Output the (x, y) coordinate of the center of the cell containing the given text.  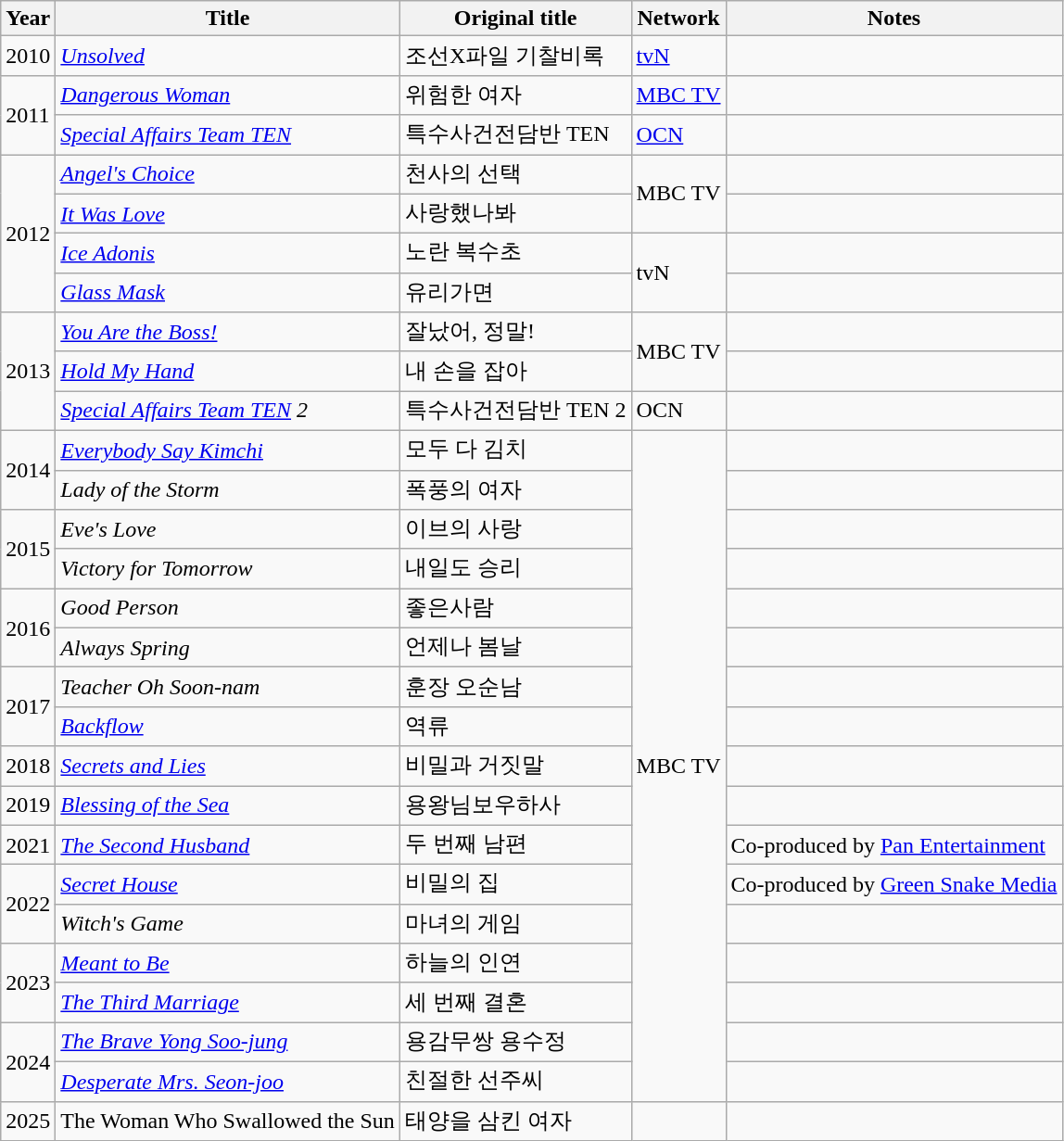
2024 (28, 1062)
The Second Husband (228, 845)
Ice Adonis (228, 254)
Co-produced by Green Snake Media (893, 884)
언제나 봄날 (515, 647)
Lady of the Storm (228, 489)
내 손을 잡아 (515, 371)
마녀의 게임 (515, 923)
특수사건전담반 TEN (515, 135)
잘났어, 정말! (515, 332)
용감무쌍 용수정 (515, 1042)
천사의 선택 (515, 174)
Unsolved (228, 56)
Secrets and Lies (228, 766)
내일도 승리 (515, 569)
2021 (28, 845)
The Brave Yong Soo-jung (228, 1042)
Victory for Tomorrow (228, 569)
역류 (515, 727)
The Woman Who Swallowed the Sun (228, 1122)
Witch's Game (228, 923)
Desperate Mrs. Seon-joo (228, 1081)
용왕님보우하사 (515, 806)
모두 다 김치 (515, 450)
Dangerous Woman (228, 95)
Hold My Hand (228, 371)
2017 (28, 706)
Blessing of the Sea (228, 806)
Backflow (228, 727)
2018 (28, 766)
Glass Mask (228, 293)
폭풍의 여자 (515, 489)
태양을 삼킨 여자 (515, 1122)
Always Spring (228, 647)
Good Person (228, 608)
2019 (28, 806)
It Was Love (228, 213)
이브의 사랑 (515, 530)
조선X파일 기찰비록 (515, 56)
Co-produced by Pan Entertainment (893, 845)
2015 (28, 549)
사랑했나봐 (515, 213)
Special Affairs Team TEN 2 (228, 412)
2016 (28, 628)
Original title (515, 19)
좋은사람 (515, 608)
2013 (28, 372)
노란 복수초 (515, 254)
2014 (28, 469)
Eve's Love (228, 530)
Notes (893, 19)
Secret House (228, 884)
위험한 여자 (515, 95)
Angel's Choice (228, 174)
친절한 선주씨 (515, 1081)
비밀의 집 (515, 884)
비밀과 거짓말 (515, 766)
두 번째 남편 (515, 845)
You Are the Boss! (228, 332)
2012 (28, 233)
특수사건전담반 TEN 2 (515, 412)
유리가면 (515, 293)
Title (228, 19)
2023 (28, 983)
Everybody Say Kimchi (228, 450)
2011 (28, 115)
Network (678, 19)
Meant to Be (228, 964)
세 번째 결혼 (515, 1003)
훈장 오순남 (515, 688)
2025 (28, 1122)
2010 (28, 56)
Special Affairs Team TEN (228, 135)
Year (28, 19)
하늘의 인연 (515, 964)
Teacher Oh Soon-nam (228, 688)
2022 (28, 905)
The Third Marriage (228, 1003)
